Pinpoint the cell where the given text exists, returning its (x, y) midpoint coordinate. 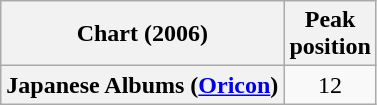
12 (330, 85)
Peakposition (330, 34)
Japanese Albums (Oricon) (142, 85)
Chart (2006) (142, 34)
